Return [X, Y] of the center of cell containing provided text 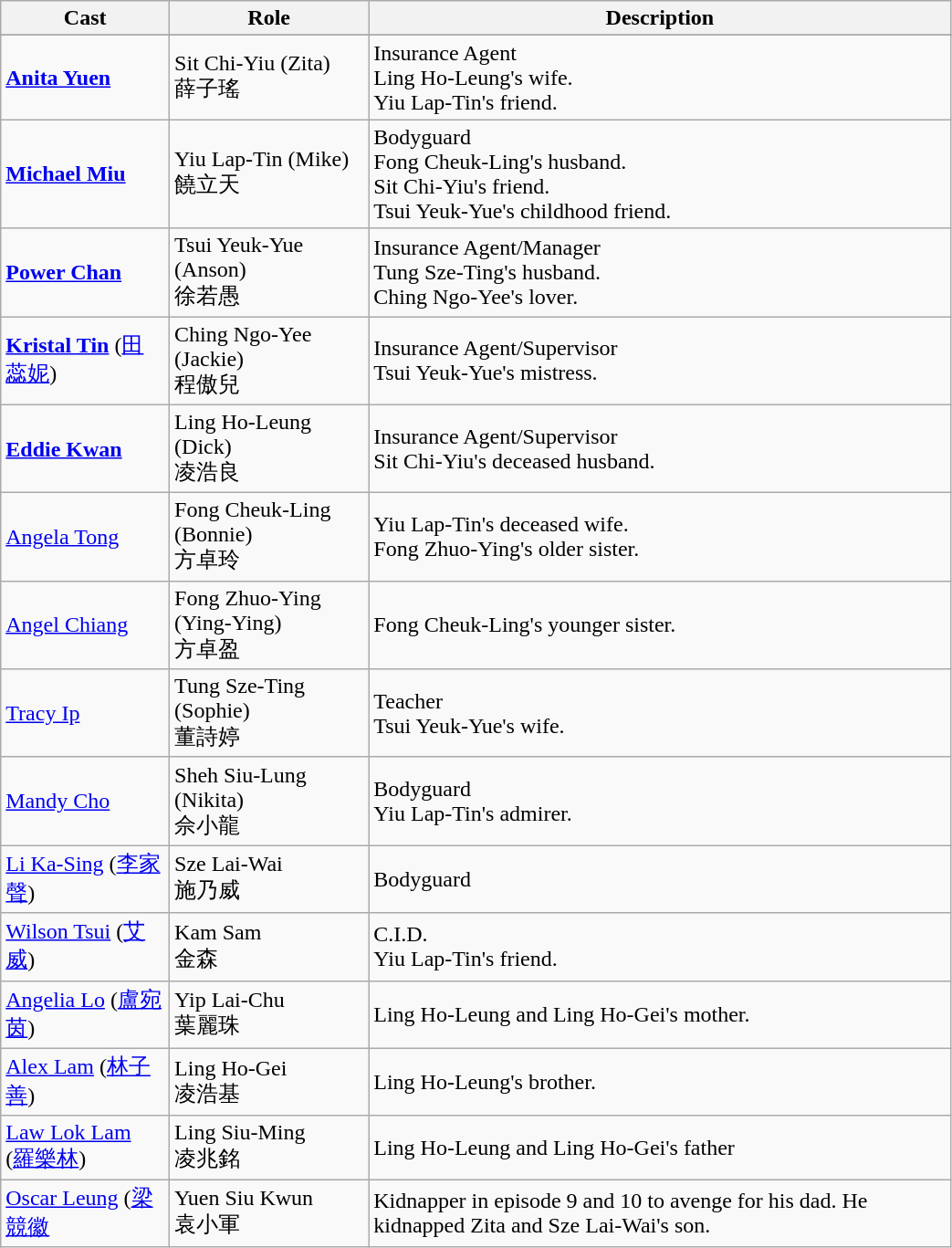
Ling Siu-Ming 凌兆銘 [269, 1148]
Bodyguard Yiu Lap-Tin's admirer. [660, 802]
Insurance Agent/Manager Tung Sze-Ting's husband. Ching Ngo-Yee's lover. [660, 272]
Fong Zhuo-Ying (Ying-Ying) 方卓盈 [269, 624]
Angelia Lo (盧宛茵) [86, 1014]
Ling Ho-Leung and Ling Ho-Gei's mother. [660, 1014]
Ling Ho-Gei 凌浩基 [269, 1082]
Angel Chiang [86, 624]
Ling Ho-Leung's brother. [660, 1082]
Bodyguard [660, 879]
Alex Lam (林子善) [86, 1082]
Tracy Ip [86, 714]
Ling Ho-Leung (Dick) 凌浩良 [269, 449]
Role [269, 18]
Wilson Tsui (艾威) [86, 947]
Tung Sze-Ting (Sophie) 董詩婷 [269, 714]
Oscar Leung (梁競徽 [86, 1213]
Kristal Tin (田蕊妮) [86, 360]
Li Ka-Sing (李家聲) [86, 879]
Tsui Yeuk-Yue (Anson) 徐若愚 [269, 272]
Insurance Agent/Supervisor Tsui Yeuk-Yue's mistress. [660, 360]
Bodyguard Fong Cheuk-Ling's husband. Sit Chi-Yiu's friend. Tsui Yeuk-Yue's childhood friend. [660, 173]
Sheh Siu-Lung (Nikita) 佘小龍 [269, 802]
Description [660, 18]
Insurance Agent Ling Ho-Leung's wife. Yiu Lap-Tin's friend. [660, 78]
C.I.D. Yiu Lap-Tin's friend. [660, 947]
Anita Yuen [86, 78]
Angela Tong [86, 537]
Power Chan [86, 272]
Eddie Kwan [86, 449]
Yip Lai-Chu 葉麗珠 [269, 1014]
Sze Lai-Wai 施乃威 [269, 879]
Yuen Siu Kwun 袁小軍 [269, 1213]
Teacher Tsui Yeuk-Yue's wife. [660, 714]
Sit Chi-Yiu (Zita) 薛子瑤 [269, 78]
Michael Miu [86, 173]
Insurance Agent/Supervisor Sit Chi-Yiu's deceased husband. [660, 449]
Fong Cheuk-Ling's younger sister. [660, 624]
Ching Ngo-Yee (Jackie) 程傲兒 [269, 360]
Fong Cheuk-Ling (Bonnie) 方卓玲 [269, 537]
Mandy Cho [86, 802]
Law Lok Lam (羅樂林) [86, 1148]
Kidnapper in episode 9 and 10 to avenge for his dad. He kidnapped Zita and Sze Lai-Wai's son. [660, 1213]
Cast [86, 18]
Ling Ho-Leung and Ling Ho-Gei's father [660, 1148]
Kam Sam 金森 [269, 947]
Yiu Lap-Tin (Mike) 饒立天 [269, 173]
Yiu Lap-Tin's deceased wife. Fong Zhuo-Ying's older sister. [660, 537]
